Determine the (x, y) coordinate at the center of the cell enclosing the given text.  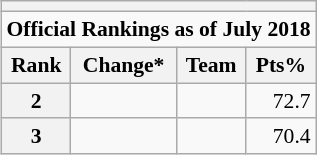
2 (36, 101)
72.7 (280, 101)
Rank (36, 65)
Official Rankings as of July 2018 (158, 29)
Pts% (280, 65)
Team (211, 65)
70.4 (280, 136)
Change* (124, 65)
3 (36, 136)
